Return (x, y) of the center of cell containing provided text 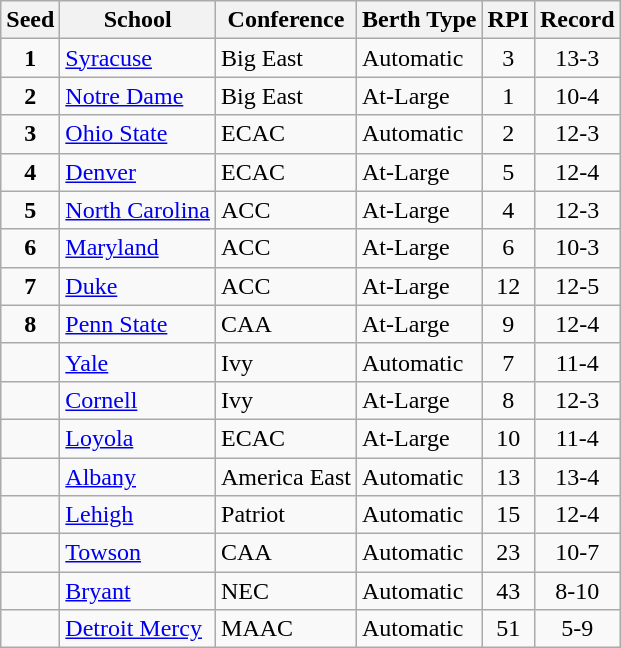
Bryant (138, 591)
Patriot (286, 515)
RPI (508, 20)
Detroit Mercy (138, 629)
12-5 (577, 286)
13-3 (577, 58)
Denver (138, 172)
Syracuse (138, 58)
Towson (138, 553)
Maryland (138, 248)
Yale (138, 362)
10-7 (577, 553)
Albany (138, 477)
Conference (286, 20)
Lehigh (138, 515)
5-9 (577, 629)
23 (508, 553)
43 (508, 591)
9 (508, 324)
12 (508, 286)
Notre Dame (138, 96)
School (138, 20)
Seed (30, 20)
8-10 (577, 591)
Record (577, 20)
10 (508, 438)
Ohio State (138, 134)
Loyola (138, 438)
51 (508, 629)
Penn State (138, 324)
MAAC (286, 629)
North Carolina (138, 210)
13-4 (577, 477)
NEC (286, 591)
Duke (138, 286)
13 (508, 477)
10-4 (577, 96)
Cornell (138, 400)
Berth Type (420, 20)
15 (508, 515)
10-3 (577, 248)
America East (286, 477)
